From the cell containing the given text, extract its center point as (x, y) coordinate. 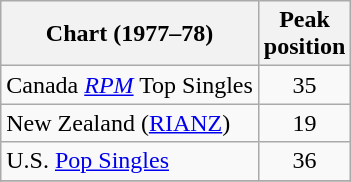
U.S. Pop Singles (130, 161)
New Zealand (RIANZ) (130, 123)
19 (304, 123)
Chart (1977–78) (130, 34)
36 (304, 161)
Peakposition (304, 34)
Canada RPM Top Singles (130, 85)
35 (304, 85)
